Identify which cell holds the provided text, then report its [x, y] central coordinate. 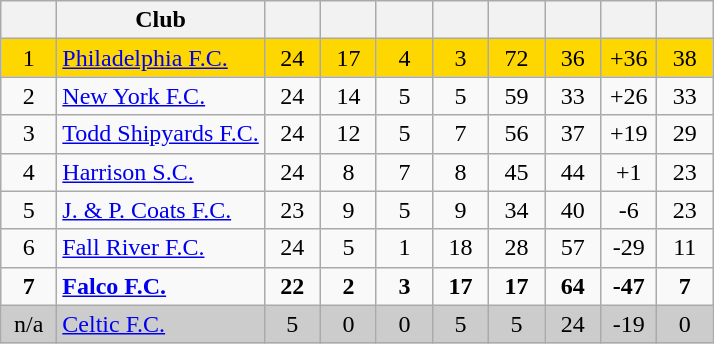
Todd Shipyards F.C. [160, 134]
28 [517, 248]
64 [573, 286]
-6 [629, 210]
44 [573, 172]
n/a [29, 324]
Falco F.C. [160, 286]
34 [517, 210]
56 [517, 134]
-29 [629, 248]
72 [517, 58]
Celtic F.C. [160, 324]
14 [348, 96]
-19 [629, 324]
+36 [629, 58]
Club [160, 20]
J. & P. Coats F.C. [160, 210]
-47 [629, 286]
45 [517, 172]
57 [573, 248]
+1 [629, 172]
Philadelphia F.C. [160, 58]
38 [685, 58]
6 [29, 248]
40 [573, 210]
22 [292, 286]
29 [685, 134]
+26 [629, 96]
59 [517, 96]
+19 [629, 134]
New York F.C. [160, 96]
11 [685, 248]
18 [460, 248]
Fall River F.C. [160, 248]
37 [573, 134]
36 [573, 58]
Harrison S.C. [160, 172]
12 [348, 134]
